From the cell containing the given text, extract its center point as [X, Y] coordinate. 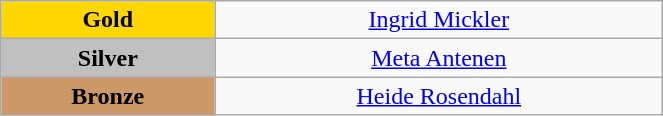
Silver [108, 58]
Ingrid Mickler [439, 20]
Bronze [108, 96]
Meta Antenen [439, 58]
Gold [108, 20]
Heide Rosendahl [439, 96]
